Scan for the cell matching the given text and deliver its (X, Y) coordinate at center. 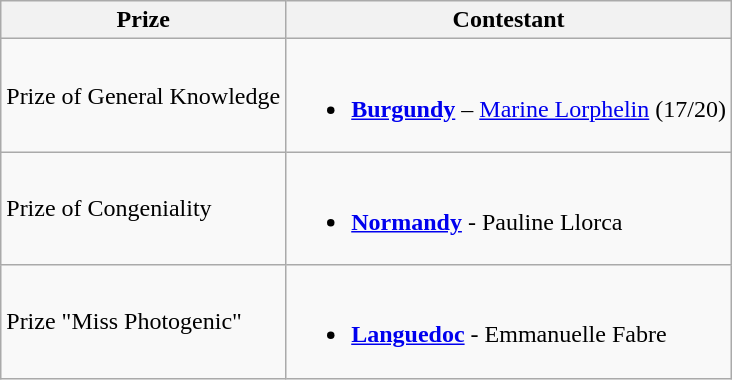
Burgundy – Marine Lorphelin (17/20) (509, 96)
Normandy - Pauline Llorca (509, 208)
Prize (144, 20)
Prize of General Knowledge (144, 96)
Contestant (509, 20)
Prize "Miss Photogenic" (144, 322)
Prize of Congeniality (144, 208)
Languedoc - Emmanuelle Fabre (509, 322)
